From the cell containing the given text, extract its center point as [x, y] coordinate. 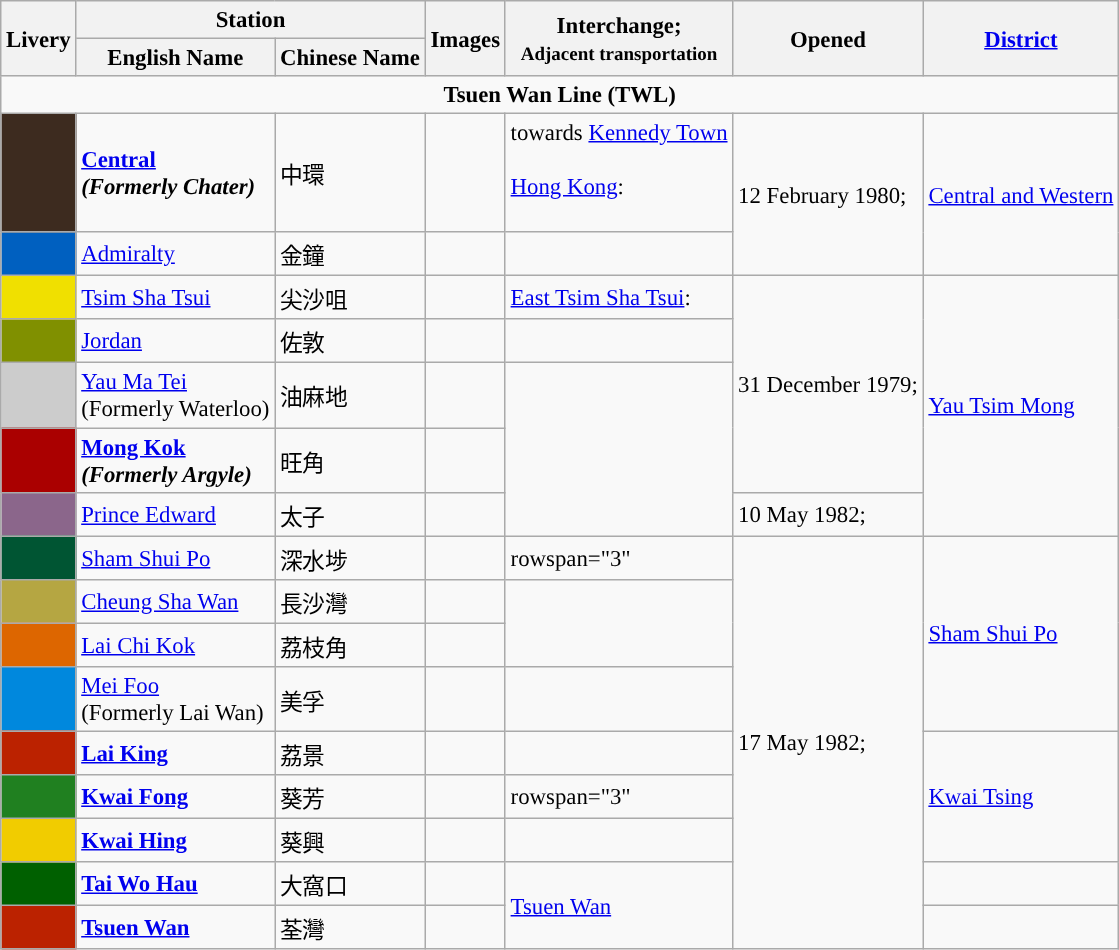
尖沙咀 [350, 298]
金鐘 [350, 254]
Lai King [176, 753]
Central and Western [1021, 195]
Kwai Fong [176, 797]
荔枝角 [350, 645]
佐敦 [350, 342]
Kwai Tsing [1021, 796]
Images [465, 38]
荔景 [350, 753]
Central(Formerly Chater) [176, 174]
Yau Tsim Mong [1021, 406]
Admiralty [176, 254]
Tai Wo Hau [176, 884]
美孚 [350, 700]
10 May 1982; [828, 514]
油麻地 [350, 396]
12 February 1980; [828, 195]
葵興 [350, 840]
Jordan [176, 342]
Tsuen Wan Line (TWL) [560, 95]
葵芳 [350, 797]
Chinese Name [350, 58]
Mong Kok(Formerly Argyle) [176, 460]
長沙灣 [350, 601]
深水埗 [350, 558]
Lai Chi Kok [176, 645]
Opened [828, 38]
Cheung Sha Wan [176, 601]
Yau Ma Tei(Formerly Waterloo) [176, 396]
大窩口 [350, 884]
17 May 1982; [828, 742]
中環 [350, 174]
荃灣 [350, 928]
旺角 [350, 460]
English Name [176, 58]
Station [250, 20]
Tsim Sha Tsui [176, 298]
Mei Foo(Formerly Lai Wan) [176, 700]
Livery [38, 38]
District [1021, 38]
East Tsim Sha Tsui: [619, 298]
Prince Edward [176, 514]
towards Kennedy Town Hong Kong: [619, 174]
Interchange;Adjacent transportation [619, 38]
太子 [350, 514]
Kwai Hing [176, 840]
31 December 1979; [828, 384]
